Scan for the cell matching the given text and deliver its [X, Y] coordinate at center. 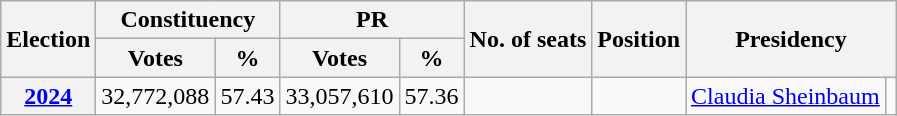
Presidency [792, 39]
Position [639, 39]
No. of seats [528, 39]
33,057,610 [340, 96]
57.43 [248, 96]
2024 [48, 96]
Constituency [188, 20]
Election [48, 39]
57.36 [432, 96]
PR [372, 20]
Claudia Sheinbaum [786, 96]
32,772,088 [156, 96]
